Return [x, y] of the center of cell containing provided text 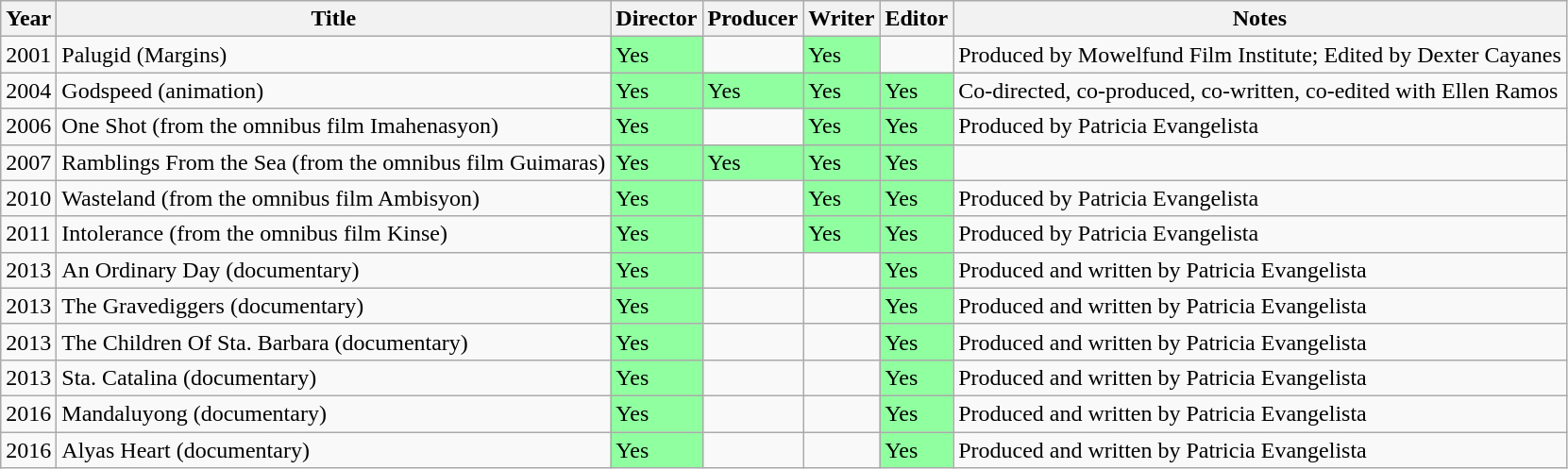
Writer [842, 19]
Palugid (Margins) [334, 55]
The Children Of Sta. Barbara (documentary) [334, 342]
Title [334, 19]
2004 [28, 91]
Produced by Mowelfund Film Institute; Edited by Dexter Cayanes [1260, 55]
Mandaluyong (documentary) [334, 413]
Ramblings From the Sea (from the omnibus film Guimaras) [334, 162]
2011 [28, 234]
Producer [753, 19]
An Ordinary Day (documentary) [334, 270]
Co-directed, co-produced, co-written, co-edited with Ellen Ramos [1260, 91]
Godspeed (animation) [334, 91]
2006 [28, 126]
Wasteland (from the omnibus film Ambisyon) [334, 198]
Sta. Catalina (documentary) [334, 377]
Editor [917, 19]
Notes [1260, 19]
Year [28, 19]
One Shot (from the omnibus film Imahenasyon) [334, 126]
Intolerance (from the omnibus film Kinse) [334, 234]
Alyas Heart (documentary) [334, 450]
2007 [28, 162]
2010 [28, 198]
Director [657, 19]
2001 [28, 55]
The Gravediggers (documentary) [334, 306]
